Determine the [x, y] coordinate at the center of the cell enclosing the given text.  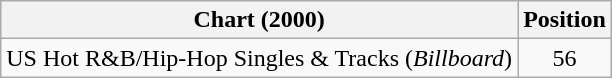
Position [565, 20]
US Hot R&B/Hip-Hop Singles & Tracks (Billboard) [260, 58]
Chart (2000) [260, 20]
56 [565, 58]
